Determine the [X, Y] coordinate at the center of the cell enclosing the given text.  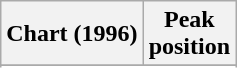
Chart (1996) [72, 34]
Peakposition [189, 34]
